Return the (X, Y) coordinate for the center point of the cell that contains the specified text.  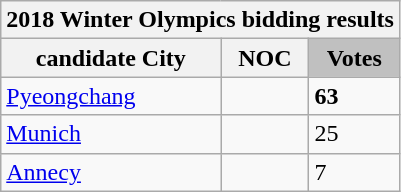
Pyeongchang (111, 96)
25 (354, 134)
2018 Winter Olympics bidding results (200, 20)
Annecy (111, 172)
Votes (354, 58)
63 (354, 96)
candidate City (111, 58)
7 (354, 172)
Munich (111, 134)
NOC (265, 58)
